Return the (X, Y) coordinate for the center point of the cell that contains the specified text.  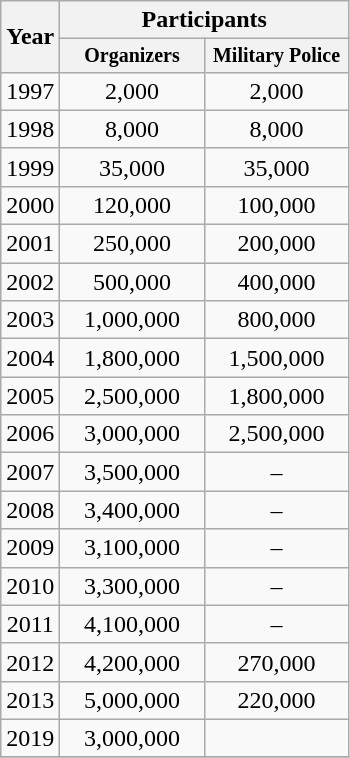
2010 (30, 586)
3,300,000 (132, 586)
3,100,000 (132, 548)
5,000,000 (132, 700)
1999 (30, 167)
200,000 (276, 244)
270,000 (276, 662)
2003 (30, 320)
800,000 (276, 320)
1,500,000 (276, 358)
1998 (30, 129)
Military Police (276, 56)
Organizers (132, 56)
3,500,000 (132, 472)
400,000 (276, 282)
2019 (30, 738)
Year (30, 37)
2012 (30, 662)
2004 (30, 358)
2001 (30, 244)
2002 (30, 282)
Participants (204, 20)
250,000 (132, 244)
120,000 (132, 205)
500,000 (132, 282)
1,000,000 (132, 320)
100,000 (276, 205)
2011 (30, 624)
2013 (30, 700)
4,100,000 (132, 624)
220,000 (276, 700)
2005 (30, 396)
1997 (30, 91)
2000 (30, 205)
2009 (30, 548)
3,400,000 (132, 510)
4,200,000 (132, 662)
2008 (30, 510)
2006 (30, 434)
2007 (30, 472)
